From the cell containing the given text, extract its center point as (X, Y) coordinate. 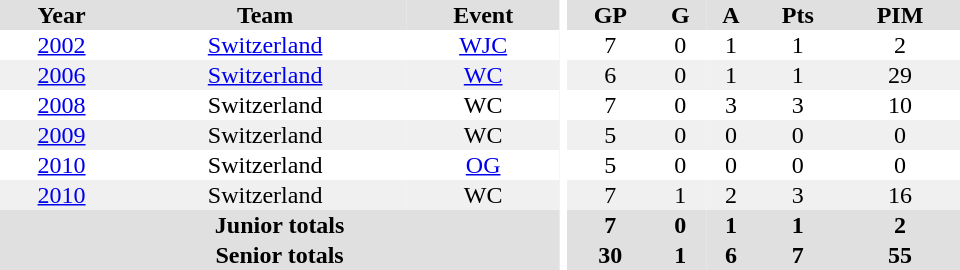
Event (483, 15)
2009 (62, 135)
WJC (483, 45)
16 (900, 195)
2008 (62, 105)
OG (483, 165)
2002 (62, 45)
55 (900, 255)
Pts (798, 15)
GP (610, 15)
PIM (900, 15)
G (680, 15)
2006 (62, 75)
Year (62, 15)
Team (265, 15)
A (730, 15)
Senior totals (280, 255)
10 (900, 105)
Junior totals (280, 225)
29 (900, 75)
30 (610, 255)
